Return the (x, y) coordinate for the center point of the cell that contains the specified text.  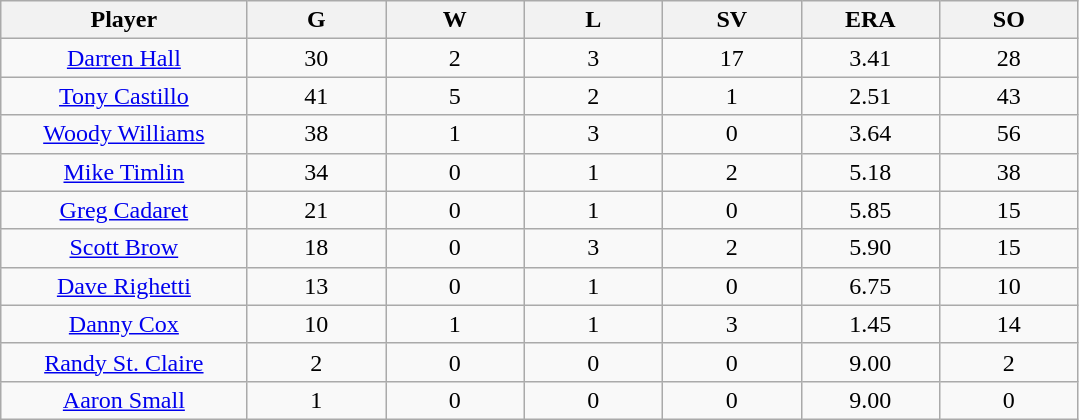
17 (732, 58)
28 (1010, 58)
5.18 (870, 172)
56 (1010, 134)
41 (316, 96)
3.41 (870, 58)
SO (1010, 20)
21 (316, 210)
Aaron Small (124, 400)
SV (732, 20)
Danny Cox (124, 324)
5 (456, 96)
3.64 (870, 134)
W (456, 20)
5.85 (870, 210)
1.45 (870, 324)
G (316, 20)
Tony Castillo (124, 96)
Player (124, 20)
30 (316, 58)
Woody Williams (124, 134)
Mike Timlin (124, 172)
5.90 (870, 248)
6.75 (870, 286)
Dave Righetti (124, 286)
Greg Cadaret (124, 210)
2.51 (870, 96)
Scott Brow (124, 248)
13 (316, 286)
34 (316, 172)
18 (316, 248)
Darren Hall (124, 58)
43 (1010, 96)
ERA (870, 20)
14 (1010, 324)
Randy St. Claire (124, 362)
L (594, 20)
